Capture the cell that displays the provided text and extract its [x, y] central coordinate. 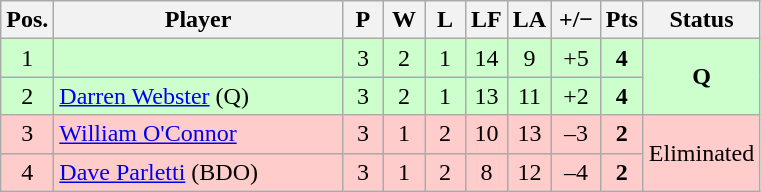
W [404, 20]
11 [529, 96]
12 [529, 172]
Darren Webster (Q) [198, 96]
+5 [576, 58]
Eliminated [701, 153]
9 [529, 58]
P [362, 20]
Q [701, 77]
Player [198, 20]
–3 [576, 134]
LA [529, 20]
Status [701, 20]
Pos. [28, 20]
8 [487, 172]
–4 [576, 172]
10 [487, 134]
+/− [576, 20]
Dave Parletti (BDO) [198, 172]
Pts [622, 20]
+2 [576, 96]
LF [487, 20]
William O'Connor [198, 134]
L [444, 20]
14 [487, 58]
